Capture the cell that displays the provided text and extract its [x, y] central coordinate. 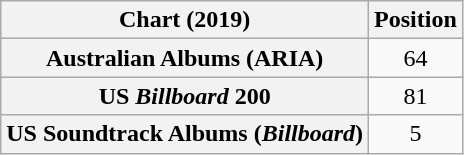
US Soundtrack Albums (Billboard) [185, 134]
81 [416, 96]
64 [416, 58]
Chart (2019) [185, 20]
5 [416, 134]
Position [416, 20]
US Billboard 200 [185, 96]
Australian Albums (ARIA) [185, 58]
